Identify which cell holds the provided text, then report its [X, Y] central coordinate. 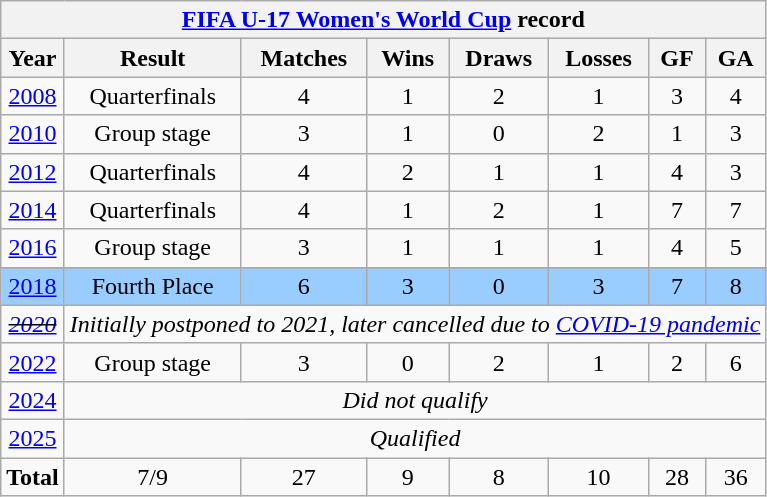
FIFA U-17 Women's World Cup record [384, 20]
2014 [33, 210]
2025 [33, 438]
Losses [599, 58]
2008 [33, 96]
36 [735, 477]
GF [676, 58]
2020 [33, 324]
2016 [33, 248]
Fourth Place [152, 286]
27 [304, 477]
9 [408, 477]
Qualified [415, 438]
2012 [33, 172]
10 [599, 477]
5 [735, 248]
2024 [33, 400]
Year [33, 58]
2018 [33, 286]
28 [676, 477]
Did not qualify [415, 400]
Matches [304, 58]
GA [735, 58]
Result [152, 58]
2022 [33, 362]
Initially postponed to 2021, later cancelled due to COVID-19 pandemic [415, 324]
2010 [33, 134]
Wins [408, 58]
Total [33, 477]
Draws [499, 58]
7/9 [152, 477]
